Capture the cell that displays the provided text and extract its (X, Y) central coordinate. 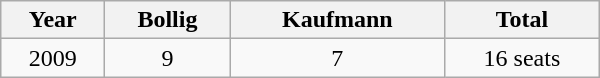
Year (53, 20)
Bollig (168, 20)
9 (168, 58)
16 seats (522, 58)
7 (338, 58)
2009 (53, 58)
Total (522, 20)
Kaufmann (338, 20)
